Return (X, Y) of the center of cell containing provided text 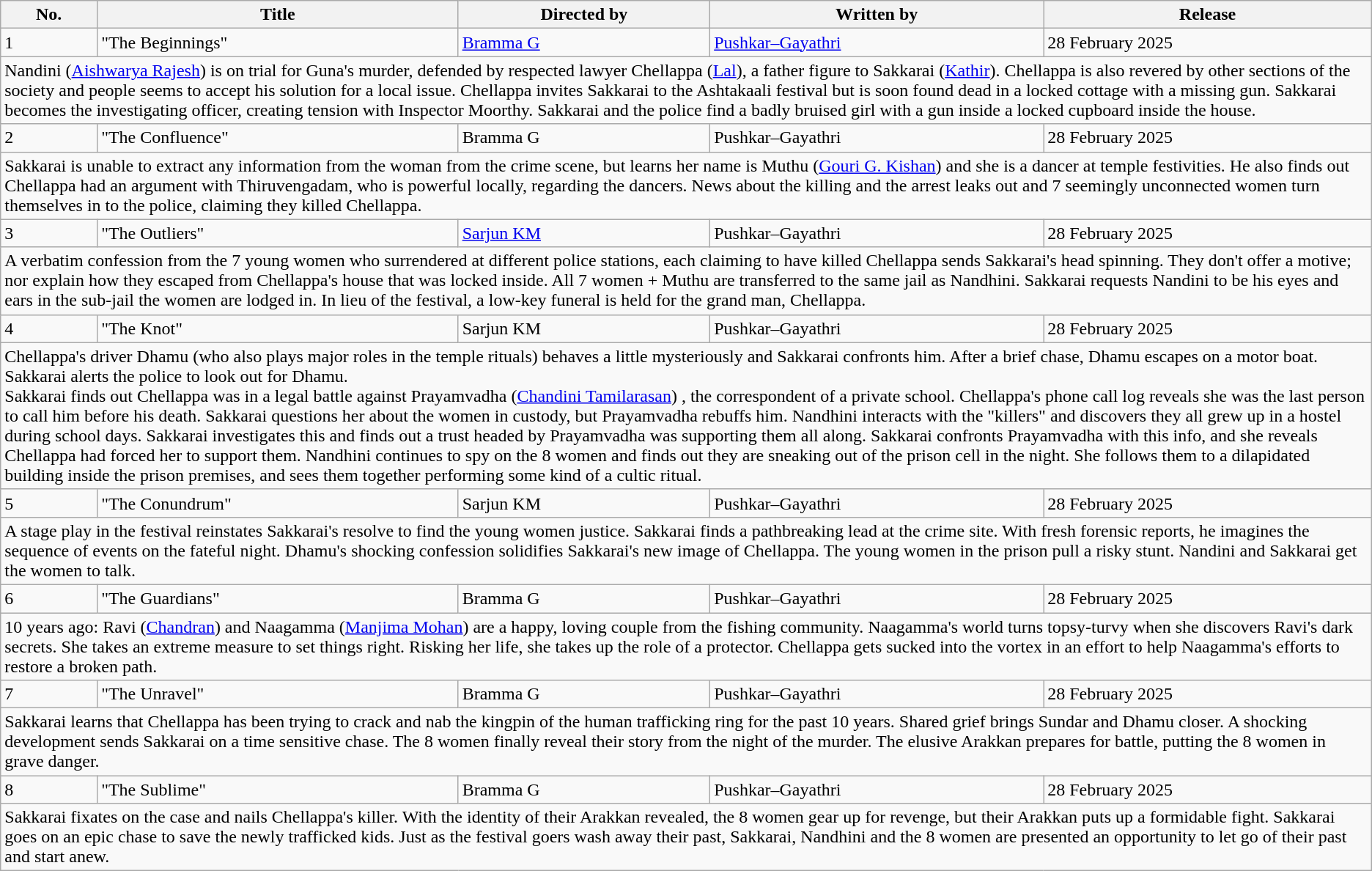
6 (49, 598)
"The Confluence" (279, 138)
"The Sublime" (279, 790)
8 (49, 790)
4 (49, 328)
"The Guardians" (279, 598)
No. (49, 15)
3 (49, 233)
Title (279, 15)
Directed by (584, 15)
Written by (877, 15)
2 (49, 138)
"The Conundrum" (279, 503)
"The Outliers" (279, 233)
"The Unravel" (279, 694)
1 (49, 43)
5 (49, 503)
Release (1208, 15)
"The Beginnings" (279, 43)
7 (49, 694)
"The Knot" (279, 328)
